Extract the (x, y) coordinate from the center of the cell holding the provided text.  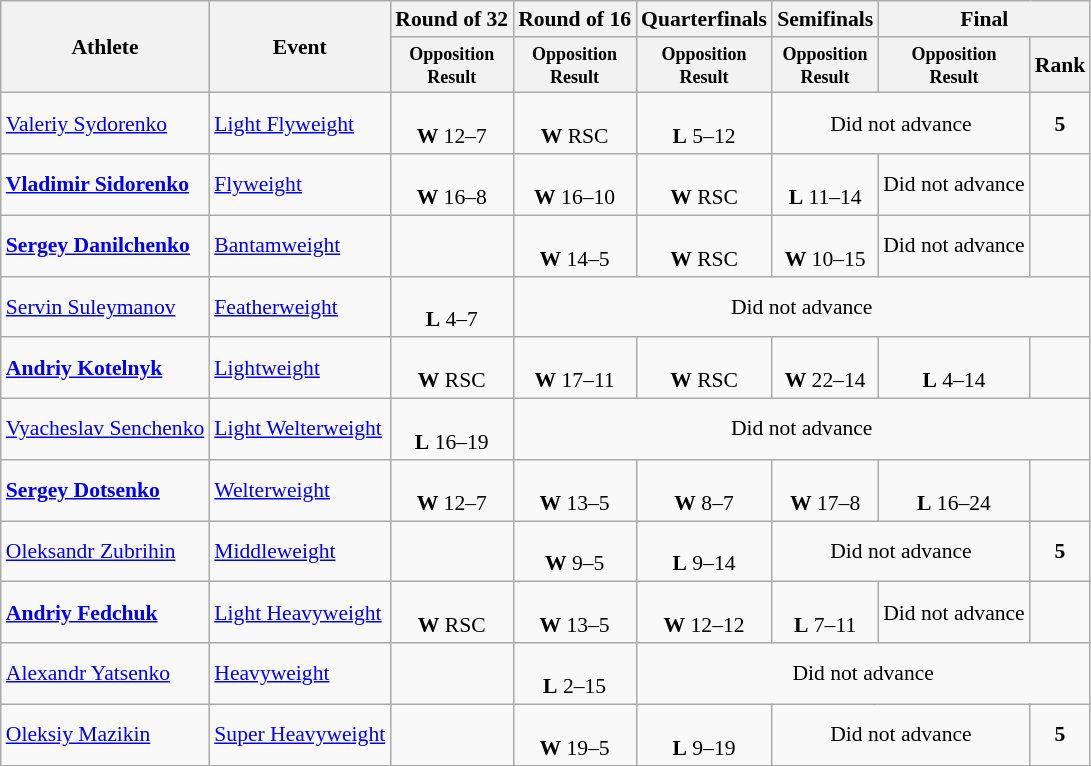
W 10–15 (825, 246)
W 17–11 (574, 368)
Quarterfinals (704, 19)
W 22–14 (825, 368)
L 16–24 (954, 490)
L 9–14 (704, 552)
Servin Suleymanov (106, 306)
W 8–7 (704, 490)
Event (300, 47)
Rank (1060, 65)
Alexandr Yatsenko (106, 674)
W 16–8 (452, 184)
Light Flyweight (300, 124)
L 16–19 (452, 430)
Lightweight (300, 368)
Sergey Dotsenko (106, 490)
L 7–11 (825, 612)
Vyacheslav Senchenko (106, 430)
L 9–19 (704, 734)
Final (984, 19)
L 4–7 (452, 306)
Featherweight (300, 306)
W 17–8 (825, 490)
Round of 32 (452, 19)
Light Welterweight (300, 430)
Bantamweight (300, 246)
L 5–12 (704, 124)
Athlete (106, 47)
Sergey Danilchenko (106, 246)
Middleweight (300, 552)
W 16–10 (574, 184)
Oleksandr Zubrihin (106, 552)
Semifinals (825, 19)
Super Heavyweight (300, 734)
Heavyweight (300, 674)
W 9–5 (574, 552)
Round of 16 (574, 19)
Oleksiy Mazikin (106, 734)
Flyweight (300, 184)
Andriy Kotelnyk (106, 368)
Light Heavyweight (300, 612)
Welterweight (300, 490)
W 12–12 (704, 612)
W 14–5 (574, 246)
Valeriy Sydorenko (106, 124)
L 4–14 (954, 368)
L 2–15 (574, 674)
W 19–5 (574, 734)
Vladimir Sidorenko (106, 184)
Andriy Fedchuk (106, 612)
L 11–14 (825, 184)
